Extract the [X, Y] coordinate from the center of the cell holding the provided text.  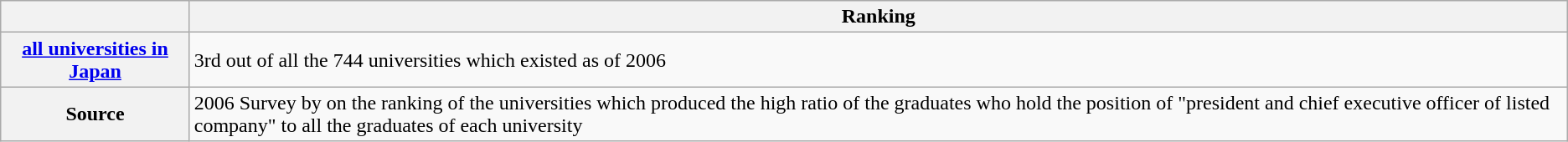
Source [95, 114]
Ranking [878, 17]
all universities in Japan [95, 60]
3rd out of all the 744 universities which existed as of 2006 [878, 60]
